Search for the cell housing the specified text and yield its [X, Y] center coordinate. 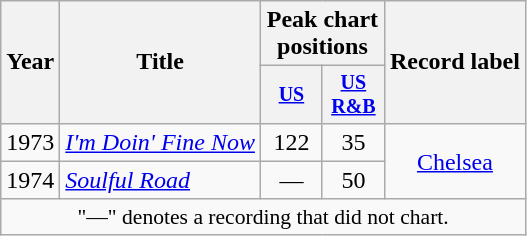
Record label [454, 62]
35 [353, 142]
1974 [30, 180]
Chelsea [454, 161]
Year [30, 62]
USR&B [353, 94]
Title [160, 62]
122 [291, 142]
"—" denotes a recording that did not chart. [264, 217]
US [291, 94]
I'm Doin' Fine Now [160, 142]
Soulful Road [160, 180]
1973 [30, 142]
— [291, 180]
Peak chart positions [322, 34]
50 [353, 180]
